From the cell containing the given text, extract its center point as [x, y] coordinate. 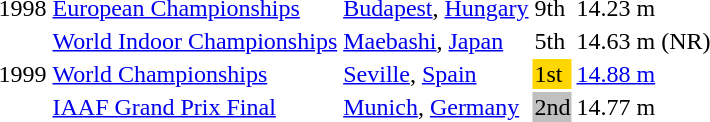
Maebashi, Japan [436, 41]
2nd [552, 107]
1st [552, 74]
IAAF Grand Prix Final [195, 107]
World Championships [195, 74]
Munich, Germany [436, 107]
5th [552, 41]
World Indoor Championships [195, 41]
Seville, Spain [436, 74]
